Return the [X, Y] coordinate for the center point of the cell that contains the specified text.  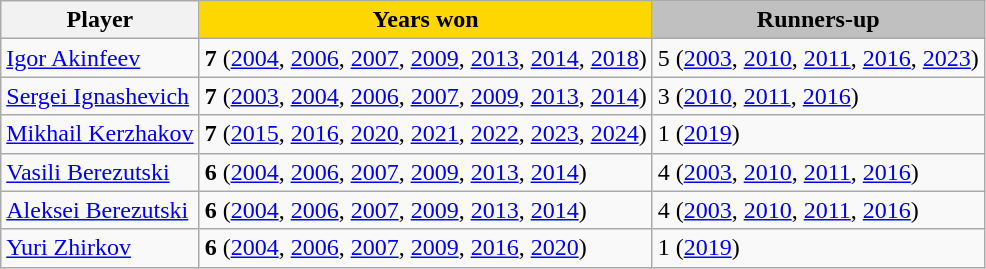
Yuri Zhirkov [100, 248]
Player [100, 20]
Aleksei Berezutski [100, 210]
Runners-up [818, 20]
5 (2003, 2010, 2011, 2016, 2023) [818, 58]
3 (2010, 2011, 2016) [818, 96]
Mikhail Kerzhakov [100, 134]
7 (2004, 2006, 2007, 2009, 2013, 2014, 2018) [426, 58]
6 (2004, 2006, 2007, 2009, 2016, 2020) [426, 248]
Sergei Ignashevich [100, 96]
Vasili Berezutski [100, 172]
Years won [426, 20]
7 (2015, 2016, 2020, 2021, 2022, 2023, 2024) [426, 134]
7 (2003, 2004, 2006, 2007, 2009, 2013, 2014) [426, 96]
Igor Akinfeev [100, 58]
